Provide the (x, y) coordinate of the cell's center where the given text is located.  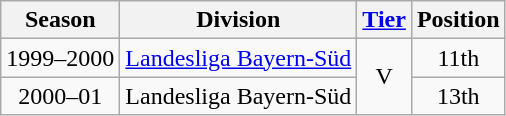
13th (458, 96)
Season (60, 20)
Position (458, 20)
V (384, 77)
Division (238, 20)
Tier (384, 20)
2000–01 (60, 96)
1999–2000 (60, 58)
11th (458, 58)
